Scan for the cell matching the given text and deliver its [X, Y] coordinate at center. 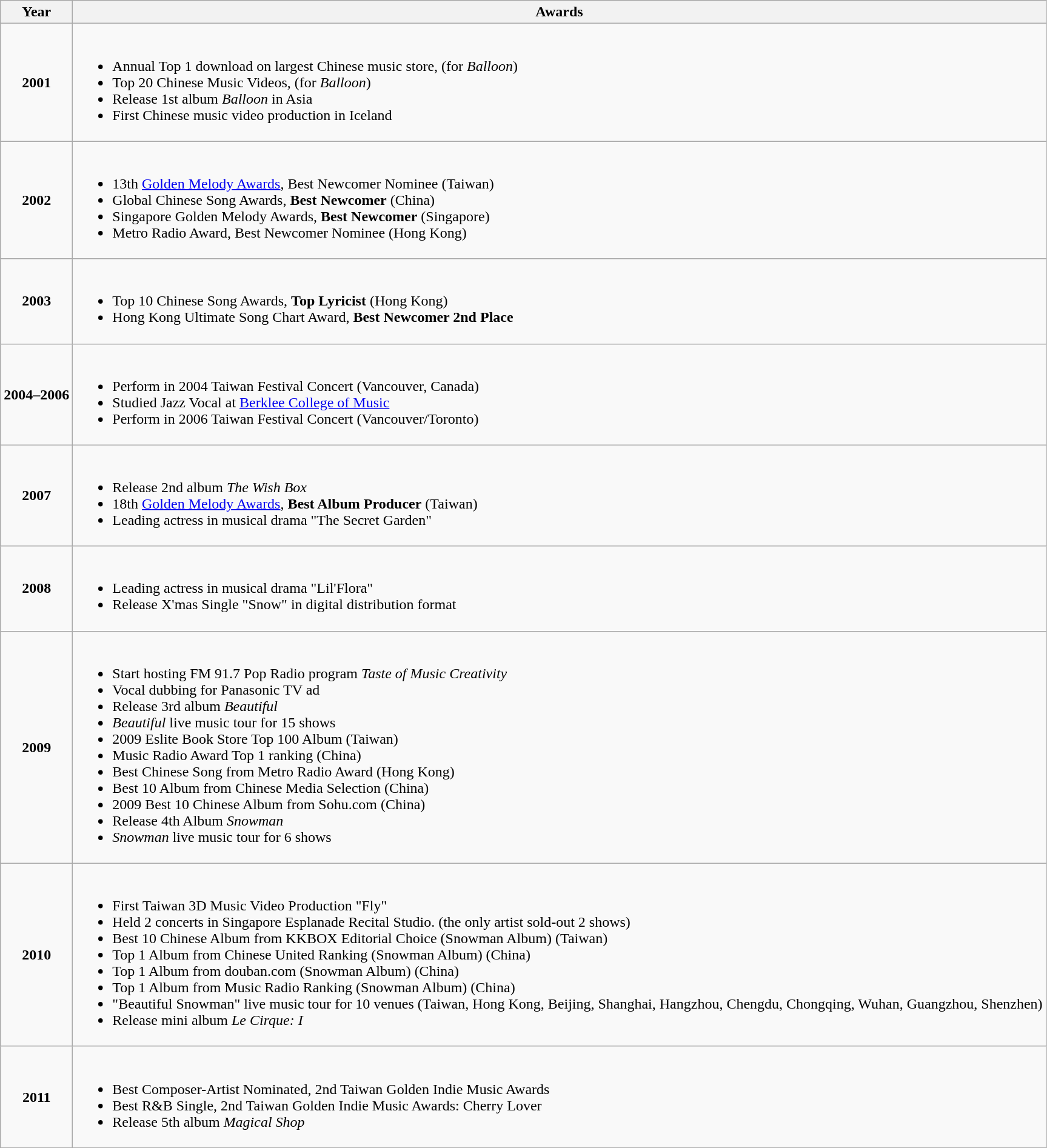
2002 [36, 200]
Awards [559, 12]
2007 [36, 496]
2010 [36, 955]
2003 [36, 301]
2009 [36, 747]
2001 [36, 82]
Year [36, 12]
2008 [36, 589]
Top 10 Chinese Song Awards, Top Lyricist (Hong Kong)Hong Kong Ultimate Song Chart Award, Best Newcomer 2nd Place [559, 301]
Release 2nd album The Wish Box18th Golden Melody Awards, Best Album Producer (Taiwan)Leading actress in musical drama "The Secret Garden" [559, 496]
2004–2006 [36, 394]
Leading actress in musical drama "Lil'Flora"Release X'mas Single "Snow" in digital distribution format [559, 589]
2011 [36, 1097]
